Identify which cell holds the provided text, then report its [x, y] central coordinate. 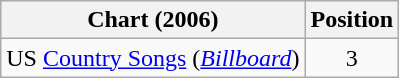
Position [352, 20]
3 [352, 58]
Chart (2006) [153, 20]
US Country Songs (Billboard) [153, 58]
